For the text-containing cell, return its midpoint in (X, Y) coordinate format. 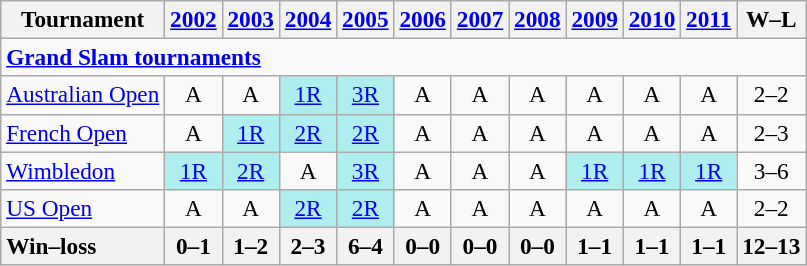
Tournament (83, 19)
2011 (709, 19)
2010 (652, 19)
Grand Slam tournaments (404, 57)
W–L (772, 19)
3–6 (772, 170)
US Open (83, 208)
2004 (308, 19)
1–2 (250, 246)
Australian Open (83, 95)
2006 (422, 19)
2009 (594, 19)
12–13 (772, 246)
Wimbledon (83, 170)
2003 (250, 19)
2007 (480, 19)
French Open (83, 133)
Win–loss (83, 246)
6–4 (366, 246)
2002 (194, 19)
0–1 (194, 246)
2005 (366, 19)
2008 (538, 19)
